Output the (x, y) coordinate of the center of the cell containing the given text.  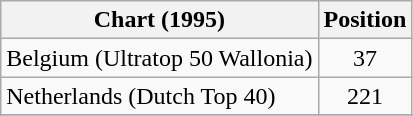
37 (365, 58)
221 (365, 96)
Position (365, 20)
Belgium (Ultratop 50 Wallonia) (160, 58)
Netherlands (Dutch Top 40) (160, 96)
Chart (1995) (160, 20)
